Find where the given text appears and provide that cell's center as [x, y] coordinate. 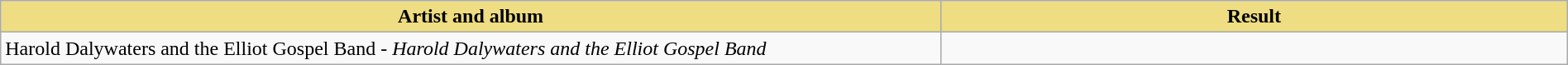
Artist and album [471, 17]
Result [1254, 17]
Harold Dalywaters and the Elliot Gospel Band - Harold Dalywaters and the Elliot Gospel Band [471, 48]
